Search for the cell housing the specified text and yield its [x, y] center coordinate. 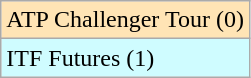
ATP Challenger Tour (0) [126, 20]
ITF Futures (1) [126, 58]
